Scan for the cell matching the given text and deliver its [X, Y] coordinate at center. 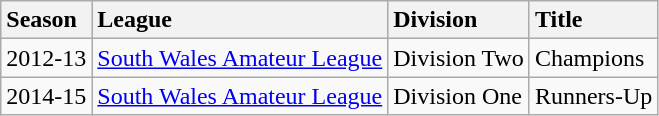
Season [46, 20]
Division [459, 20]
Title [593, 20]
Division One [459, 96]
Champions [593, 58]
Runners-Up [593, 96]
2012-13 [46, 58]
Division Two [459, 58]
League [240, 20]
2014-15 [46, 96]
